Capture the cell that displays the provided text and extract its [x, y] central coordinate. 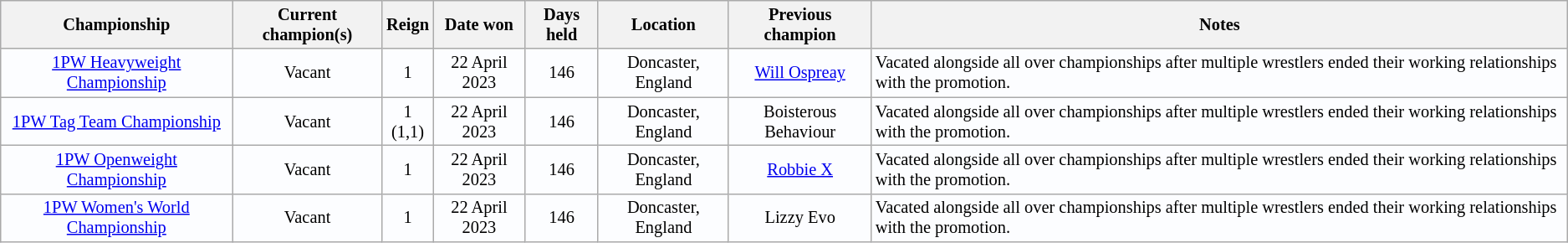
Championship [117, 24]
Robbie X [799, 169]
1PW Tag Team Championship [117, 121]
1PW Heavyweight Championship [117, 73]
1PW Women's World Championship [117, 218]
Location [663, 24]
Boisterous Behaviour [799, 121]
Lizzy Evo [799, 218]
Days held [562, 24]
1(1,1) [408, 121]
Reign [408, 24]
Will Ospreay [799, 73]
1PW Openweight Championship [117, 169]
Notes [1219, 24]
Current champion(s) [308, 24]
Previous champion [799, 24]
Date won [479, 24]
